Find where the given text appears and provide that cell's center as (x, y) coordinate. 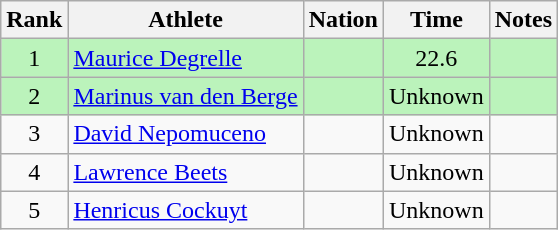
22.6 (437, 58)
3 (34, 134)
Marinus van den Berge (186, 96)
Henricus Cockuyt (186, 210)
Nation (343, 20)
Athlete (186, 20)
4 (34, 172)
2 (34, 96)
1 (34, 58)
Maurice Degrelle (186, 58)
Time (437, 20)
Rank (34, 20)
Notes (523, 20)
Lawrence Beets (186, 172)
5 (34, 210)
David Nepomuceno (186, 134)
